Provide the [X, Y] coordinate of the cell's center where the given text is located.  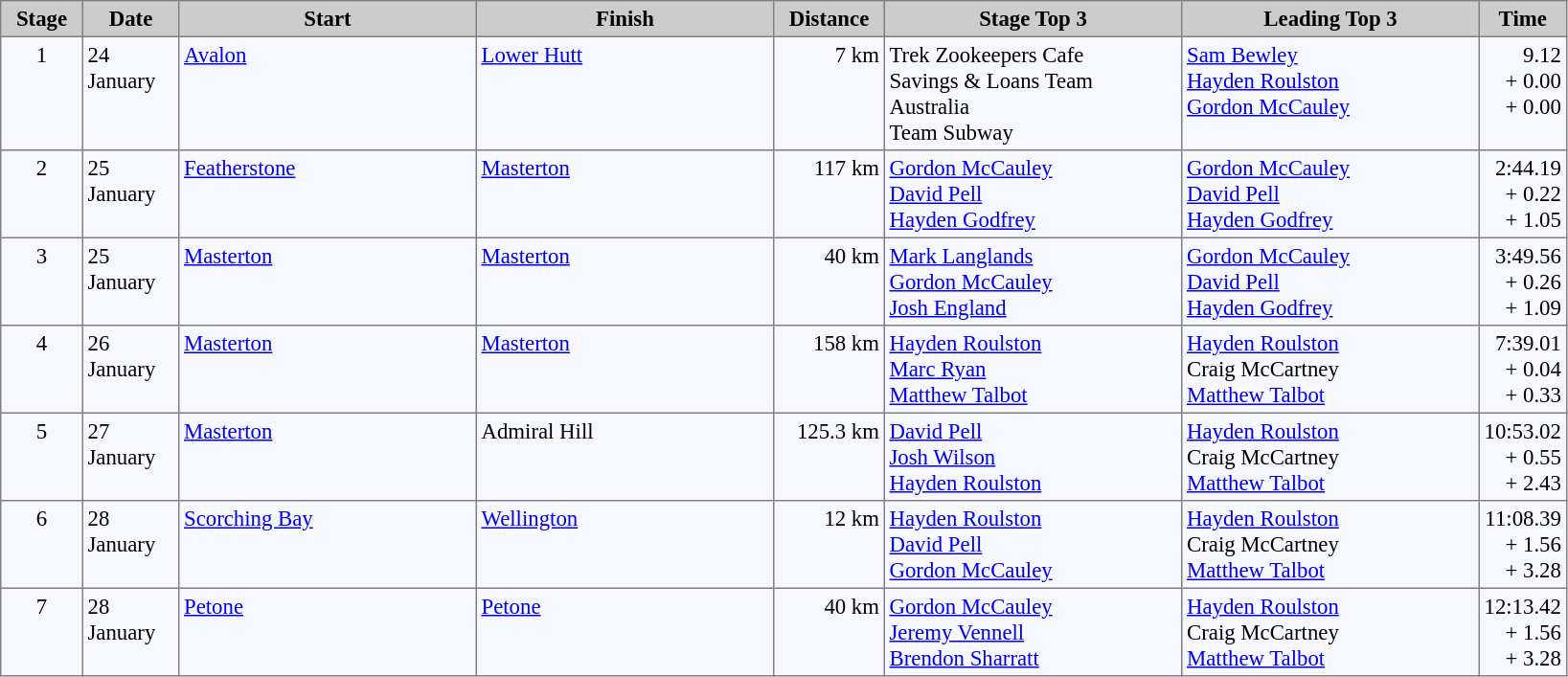
10:53.02 + 0.55 + 2.43 [1523, 457]
7 [42, 632]
Admiral Hill [625, 457]
Scorching Bay [328, 545]
9.12 + 0.00 + 0.00 [1523, 93]
3 [42, 282]
117 km [829, 194]
Distance [829, 19]
Date [130, 19]
Finish [625, 19]
2:44.19 + 0.22 + 1.05 [1523, 194]
David Pell Josh Wilson Hayden Roulston [1033, 457]
12 km [829, 545]
24 January [130, 93]
4 [42, 370]
26 January [130, 370]
7:39.01 + 0.04 + 0.33 [1523, 370]
2 [42, 194]
Stage Top 3 [1033, 19]
5 [42, 457]
Trek Zookeepers Cafe Savings & Loans Team Australia Team Subway [1033, 93]
12:13.42 + 1.56 + 3.28 [1523, 632]
Featherstone [328, 194]
Sam Bewley Hayden Roulston Gordon McCauley [1330, 93]
27 January [130, 457]
Gordon McCauley Jeremy Vennell Brendon Sharratt [1033, 632]
Avalon [328, 93]
125.3 km [829, 457]
Hayden Roulston David Pell Gordon McCauley [1033, 545]
Hayden Roulston Marc Ryan Matthew Talbot [1033, 370]
1 [42, 93]
Start [328, 19]
Time [1523, 19]
Leading Top 3 [1330, 19]
Wellington [625, 545]
Lower Hutt [625, 93]
Mark Langlands Gordon McCauley Josh England [1033, 282]
3:49.56 + 0.26 + 1.09 [1523, 282]
7 km [829, 93]
158 km [829, 370]
Stage [42, 19]
6 [42, 545]
11:08.39 + 1.56 + 3.28 [1523, 545]
